For the text-containing cell, return its midpoint in [X, Y] coordinate format. 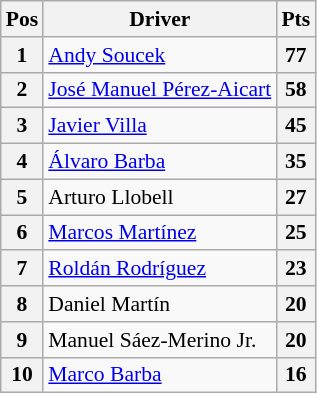
Pos [22, 19]
9 [22, 340]
6 [22, 233]
2 [22, 90]
25 [296, 233]
23 [296, 269]
5 [22, 197]
4 [22, 162]
Arturo Llobell [160, 197]
Daniel Martín [160, 304]
Pts [296, 19]
16 [296, 375]
3 [22, 126]
45 [296, 126]
Roldán Rodríguez [160, 269]
Marcos Martínez [160, 233]
27 [296, 197]
José Manuel Pérez-Aicart [160, 90]
8 [22, 304]
35 [296, 162]
Álvaro Barba [160, 162]
Manuel Sáez-Merino Jr. [160, 340]
10 [22, 375]
1 [22, 55]
Andy Soucek [160, 55]
Driver [160, 19]
58 [296, 90]
Marco Barba [160, 375]
Javier Villa [160, 126]
77 [296, 55]
7 [22, 269]
